From the cell containing the given text, extract its center point as (X, Y) coordinate. 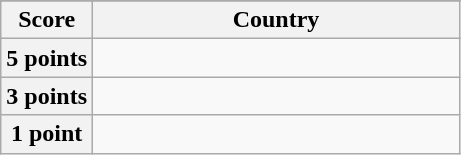
3 points (47, 96)
1 point (47, 134)
5 points (47, 58)
Score (47, 20)
Country (276, 20)
